Extract the (x, y) coordinate from the center of the cell holding the provided text.  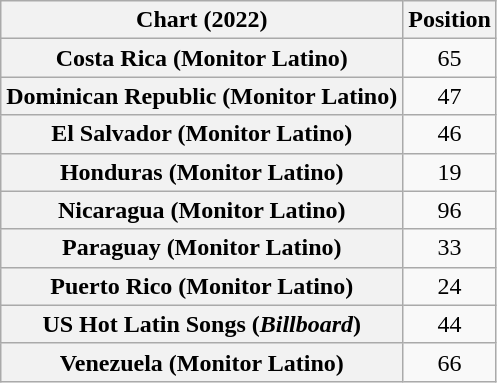
Nicaragua (Monitor Latino) (202, 210)
Costa Rica (Monitor Latino) (202, 58)
Puerto Rico (Monitor Latino) (202, 286)
24 (450, 286)
33 (450, 248)
US Hot Latin Songs (Billboard) (202, 324)
Dominican Republic (Monitor Latino) (202, 96)
65 (450, 58)
Honduras (Monitor Latino) (202, 172)
47 (450, 96)
Paraguay (Monitor Latino) (202, 248)
Position (450, 20)
96 (450, 210)
Chart (2022) (202, 20)
Venezuela (Monitor Latino) (202, 362)
66 (450, 362)
El Salvador (Monitor Latino) (202, 134)
19 (450, 172)
44 (450, 324)
46 (450, 134)
